Return the [X, Y] coordinate for the center point of the cell that contains the specified text.  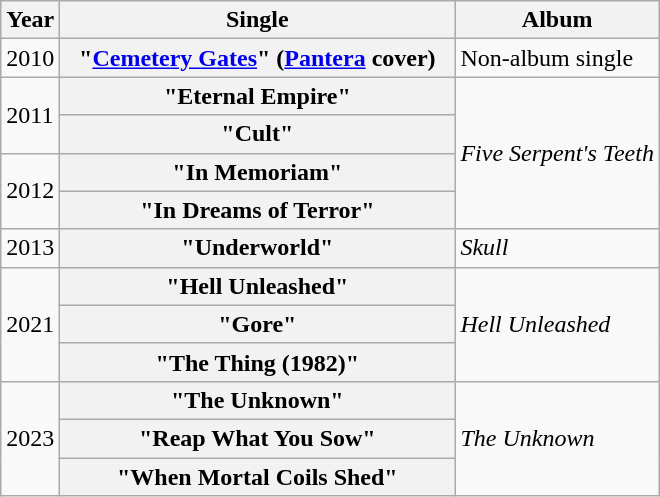
2013 [30, 248]
2023 [30, 438]
"Cult" [258, 134]
2011 [30, 115]
Single [258, 20]
Five Serpent's Teeth [558, 153]
"Reap What You Sow" [258, 438]
"Underworld" [258, 248]
The Unknown [558, 438]
"Hell Unleashed" [258, 286]
Non-album single [558, 58]
2010 [30, 58]
Album [558, 20]
"The Unknown" [258, 400]
"Gore" [258, 324]
"Eternal Empire" [258, 96]
"Cemetery Gates" (Pantera cover) [258, 58]
2021 [30, 324]
Skull [558, 248]
Year [30, 20]
"The Thing (1982)" [258, 362]
"When Mortal Coils Shed" [258, 477]
Hell Unleashed [558, 324]
2012 [30, 191]
"In Dreams of Terror" [258, 210]
"In Memoriam" [258, 172]
